Search for the cell housing the specified text and yield its (X, Y) center coordinate. 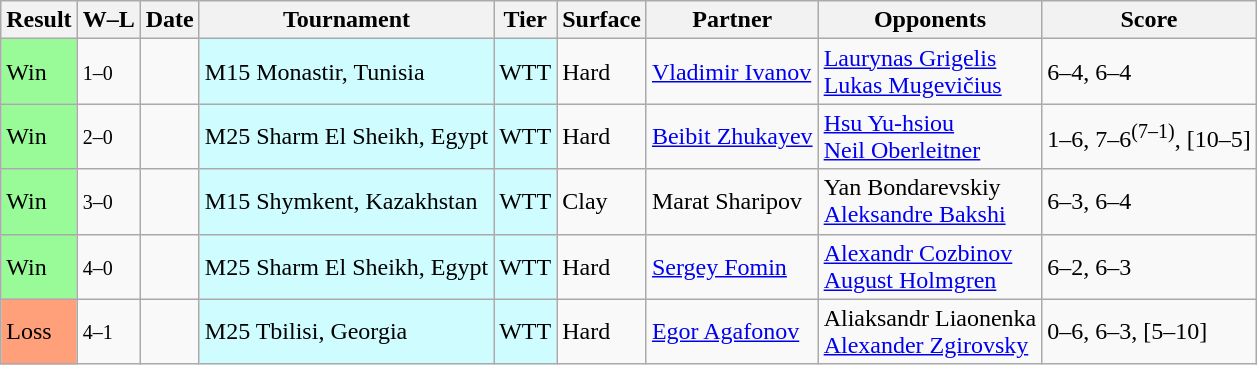
1–6, 7–6(7–1), [10–5] (1149, 136)
6–4, 6–4 (1149, 72)
Vladimir Ivanov (732, 72)
Score (1149, 20)
Aliaksandr Liaonenka Alexander Zgirovsky (930, 332)
Partner (732, 20)
Tier (526, 20)
W–L (108, 20)
Opponents (930, 20)
4–0 (108, 266)
Tournament (346, 20)
Alexandr Cozbinov August Holmgren (930, 266)
6–2, 6–3 (1149, 266)
6–3, 6–4 (1149, 202)
Loss (39, 332)
M15 Shymkent, Kazakhstan (346, 202)
Beibit Zhukayev (732, 136)
2–0 (108, 136)
Date (170, 20)
4–1 (108, 332)
Yan Bondarevskiy Aleksandre Bakshi (930, 202)
M15 Monastir, Tunisia (346, 72)
Sergey Fomin (732, 266)
3–0 (108, 202)
M25 Tbilisi, Georgia (346, 332)
Marat Sharipov (732, 202)
Laurynas Grigelis Lukas Mugevičius (930, 72)
Egor Agafonov (732, 332)
Surface (602, 20)
Clay (602, 202)
Result (39, 20)
Hsu Yu-hsiou Neil Oberleitner (930, 136)
0–6, 6–3, [5–10] (1149, 332)
1–0 (108, 72)
